Scan for the cell matching the given text and deliver its [X, Y] coordinate at center. 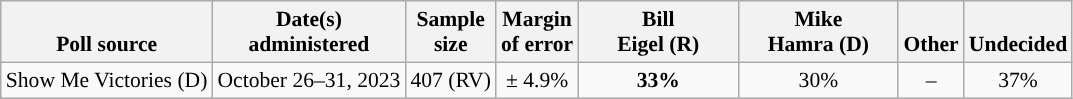
407 (RV) [450, 80]
October 26–31, 2023 [308, 80]
Show Me Victories (D) [107, 80]
Poll source [107, 32]
Date(s)administered [308, 32]
± 4.9% [537, 80]
30% [818, 80]
37% [1018, 80]
– [930, 80]
Marginof error [537, 32]
Other [930, 32]
MikeHamra (D) [818, 32]
Samplesize [450, 32]
BillEigel (R) [658, 32]
Undecided [1018, 32]
33% [658, 80]
